Locate the cell with the specified text and output its [x, y] center coordinate. 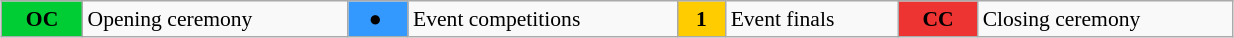
OC [42, 19]
Event finals [812, 19]
Event competitions [542, 19]
1 [701, 19]
● [378, 19]
CC [938, 19]
Closing ceremony [1106, 19]
Opening ceremony [216, 19]
